Extract the [x, y] coordinate from the center of the cell holding the provided text.  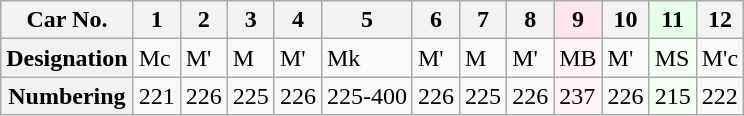
4 [298, 20]
Designation [67, 58]
Numbering [67, 96]
7 [484, 20]
5 [366, 20]
Mc [156, 58]
3 [250, 20]
MS [672, 58]
8 [530, 20]
12 [720, 20]
1 [156, 20]
MB [578, 58]
6 [436, 20]
222 [720, 96]
221 [156, 96]
Car No. [67, 20]
Mk [366, 58]
225-400 [366, 96]
11 [672, 20]
215 [672, 96]
M'c [720, 58]
237 [578, 96]
10 [626, 20]
2 [204, 20]
9 [578, 20]
